Return the [x, y] coordinate for the center point of the cell that contains the specified text.  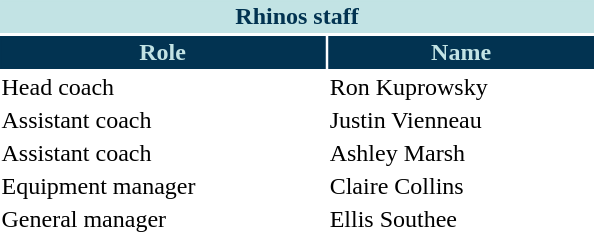
Equipment manager [162, 186]
Role [162, 52]
Name [461, 52]
Rhinos staff [297, 16]
Justin Vienneau [461, 120]
Ron Kuprowsky [461, 87]
Claire Collins [461, 186]
Head coach [162, 87]
Ashley Marsh [461, 153]
